Extract the [x, y] coordinate from the center of the cell holding the provided text.  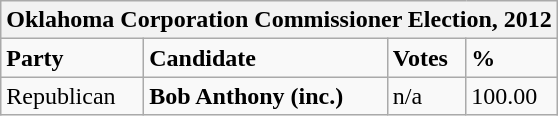
Party [72, 58]
Bob Anthony (inc.) [266, 96]
Oklahoma Corporation Commissioner Election, 2012 [280, 20]
Votes [426, 58]
Republican [72, 96]
n/a [426, 96]
Candidate [266, 58]
100.00 [512, 96]
% [512, 58]
